Determine the [x, y] coordinate at the center of the cell enclosing the given text.  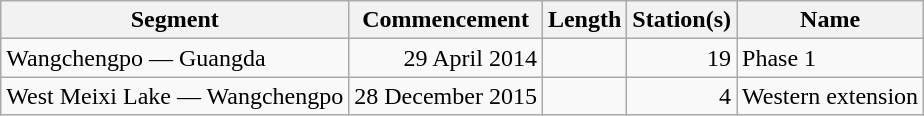
West Meixi Lake — Wangchengpo [175, 96]
29 April 2014 [446, 58]
Commencement [446, 20]
Wangchengpo — Guangda [175, 58]
28 December 2015 [446, 96]
Station(s) [682, 20]
Western extension [830, 96]
Length [584, 20]
4 [682, 96]
Phase 1 [830, 58]
Name [830, 20]
Segment [175, 20]
19 [682, 58]
